Extract the (X, Y) coordinate from the center of the cell holding the provided text.  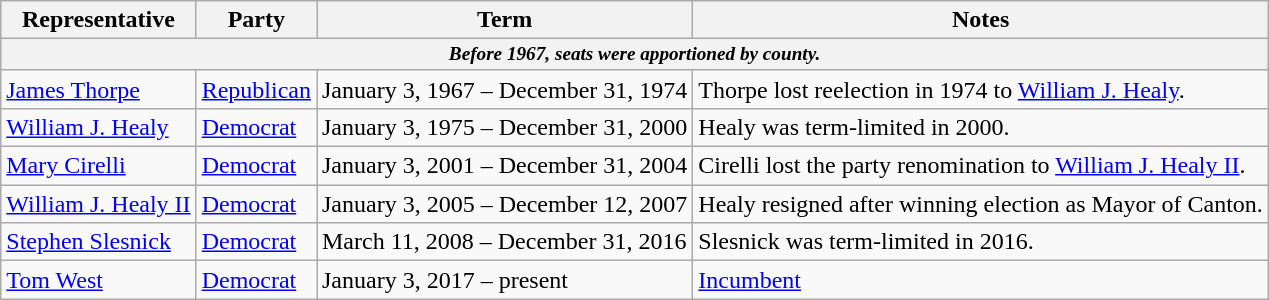
Representative (98, 20)
Cirelli lost the party renomination to William J. Healy II. (981, 166)
Tom West (98, 280)
Notes (981, 20)
Republican (256, 89)
March 11, 2008 – December 31, 2016 (504, 242)
Slesnick was term-limited in 2016. (981, 242)
Thorpe lost reelection in 1974 to William J. Healy. (981, 89)
William J. Healy (98, 128)
Stephen Slesnick (98, 242)
January 3, 2005 – December 12, 2007 (504, 204)
James Thorpe (98, 89)
Term (504, 20)
Incumbent (981, 280)
January 3, 2001 – December 31, 2004 (504, 166)
Healy resigned after winning election as Mayor of Canton. (981, 204)
Healy was term-limited in 2000. (981, 128)
January 3, 1967 – December 31, 1974 (504, 89)
Mary Cirelli (98, 166)
January 3, 2017 – present (504, 280)
Before 1967, seats were apportioned by county. (635, 55)
January 3, 1975 – December 31, 2000 (504, 128)
Party (256, 20)
William J. Healy II (98, 204)
